Locate the cell with the specified text and output its [x, y] center coordinate. 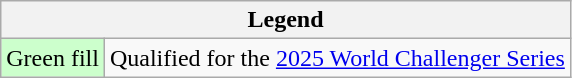
Green fill [53, 58]
Qualified for the 2025 World Challenger Series [337, 58]
Legend [286, 20]
